From the cell containing the given text, extract its center point as [X, Y] coordinate. 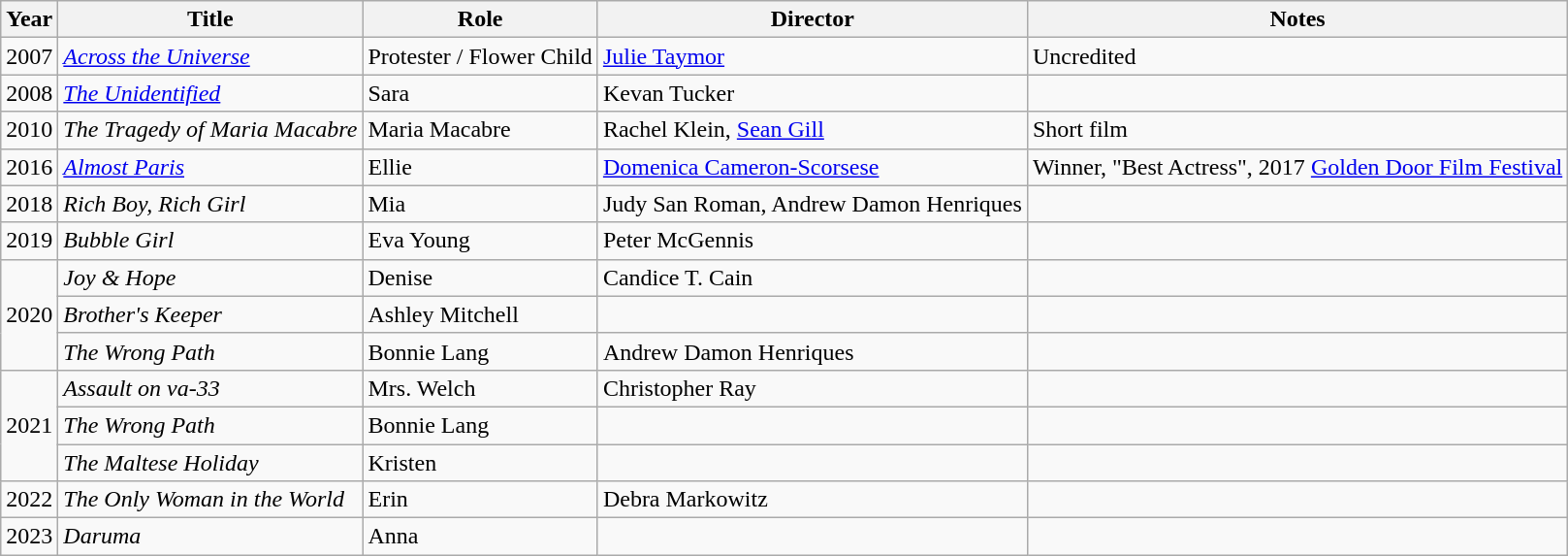
Uncredited [1297, 56]
Mia [480, 204]
Andrew Damon Henriques [813, 351]
Winner, "Best Actress", 2017 Golden Door Film Festival [1297, 167]
Mrs. Welch [480, 388]
Denise [480, 278]
2018 [29, 204]
Daruma [210, 537]
2008 [29, 93]
2022 [29, 500]
Protester / Flower Child [480, 56]
The Maltese Holiday [210, 463]
2020 [29, 314]
Kevan Tucker [813, 93]
Eva Young [480, 241]
Notes [1297, 19]
Kristen [480, 463]
Debra Markowitz [813, 500]
Peter McGennis [813, 241]
2010 [29, 130]
The Only Woman in the World [210, 500]
Bubble Girl [210, 241]
Erin [480, 500]
Anna [480, 537]
Candice T. Cain [813, 278]
Maria Macabre [480, 130]
Christopher Ray [813, 388]
Brother's Keeper [210, 314]
Domenica Cameron-Scorsese [813, 167]
Judy San Roman, Andrew Damon Henriques [813, 204]
Title [210, 19]
2023 [29, 537]
Ellie [480, 167]
2007 [29, 56]
Julie Taymor [813, 56]
Ashley Mitchell [480, 314]
Almost Paris [210, 167]
Joy & Hope [210, 278]
Director [813, 19]
Assault on va-33 [210, 388]
Across the Universe [210, 56]
The Unidentified [210, 93]
Rich Boy, Rich Girl [210, 204]
The Tragedy of Maria Macabre [210, 130]
2016 [29, 167]
Sara [480, 93]
Rachel Klein, Sean Gill [813, 130]
Short film [1297, 130]
Year [29, 19]
Role [480, 19]
2019 [29, 241]
2021 [29, 425]
